Output the [x, y] coordinate of the center of the cell containing the given text.  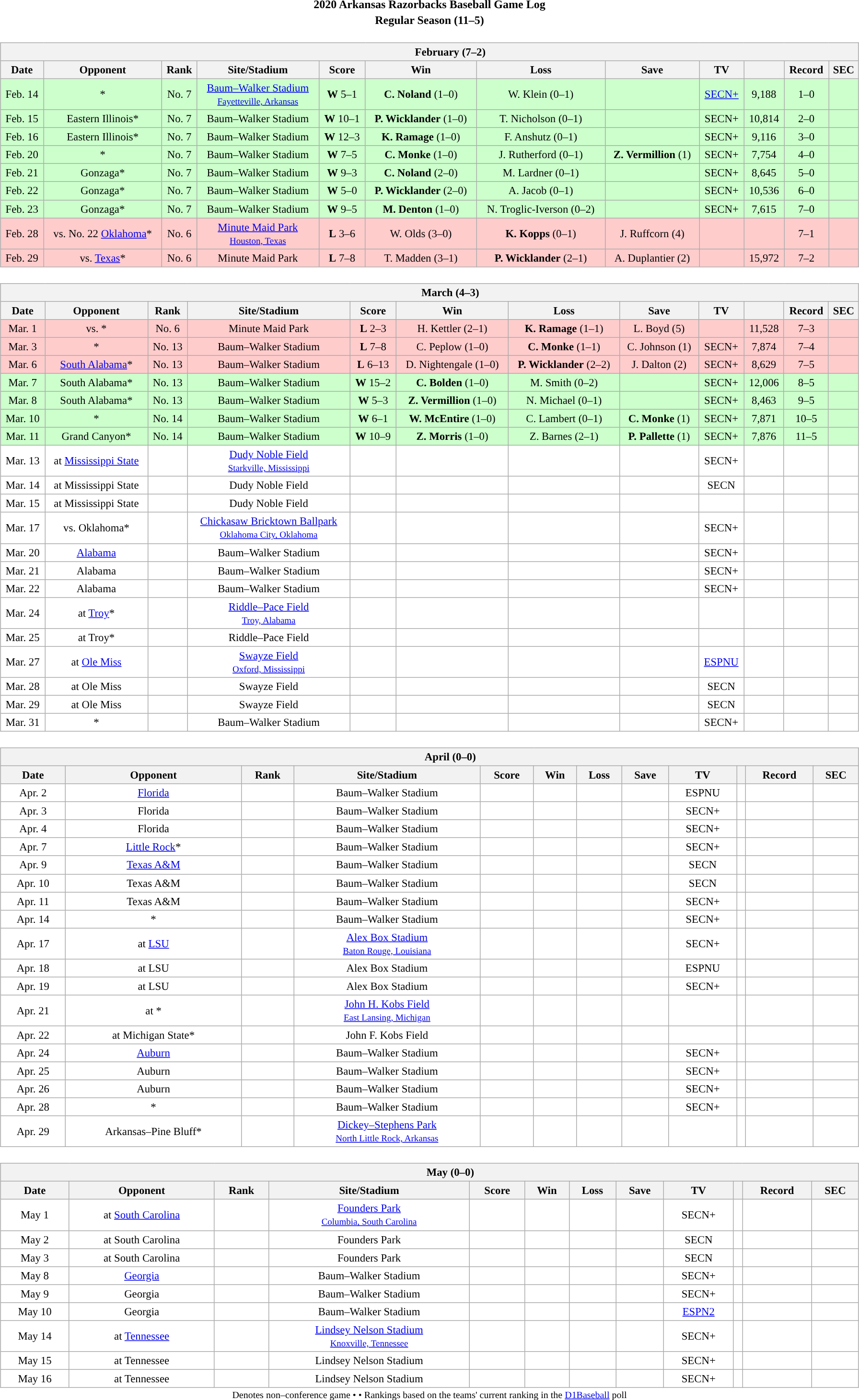
Riddle–Pace FieldTroy, Alabama [268, 613]
8,629 [764, 365]
Lindsey Nelson StadiumKnoxville, Tennessee [369, 1336]
Apr. 18 [33, 968]
May 14 [35, 1336]
Apr. 24 [33, 1053]
7–5 [806, 365]
March (4–3) [429, 292]
Mar. 3 [23, 346]
Riddle–Pace Field [268, 637]
W 10–9 [373, 436]
K. Kopps (0–1) [541, 234]
Apr. 7 [33, 847]
Apr. 17 [33, 944]
Z. Barnes (2–1) [564, 436]
Feb. 20 [22, 155]
Mar. 11 [23, 436]
Feb. 14 [22, 94]
Apr. 3 [33, 811]
Mar. 20 [23, 552]
L 3–6 [342, 234]
Apr. 11 [33, 901]
L. Boyd (5) [660, 328]
February (7–2) [429, 52]
8,463 [764, 401]
W. Klein (0–1) [541, 94]
at * [153, 1011]
May 10 [35, 1311]
9,116 [764, 137]
Feb. 23 [22, 209]
W 9–3 [342, 173]
7,871 [764, 418]
J. Rutherford (0–1) [541, 155]
Apr. 4 [33, 829]
Mar. 14 [23, 485]
John F. Kobs Field [387, 1035]
A. Jacob (0–1) [541, 191]
Swayze FieldOxford, Mississippi [268, 662]
W. Olds (3–0) [421, 234]
Mar. 22 [23, 588]
Feb. 29 [22, 258]
6–0 [806, 191]
W 5–1 [342, 94]
vs. Texas* [103, 258]
C. Johnson (1) [660, 346]
May 16 [35, 1378]
7,754 [764, 155]
Apr. 26 [33, 1089]
vs. * [97, 328]
9,188 [764, 94]
Mar. 8 [23, 401]
Feb. 15 [22, 119]
Apr. 22 [33, 1035]
10,814 [764, 119]
Minute Maid ParkHouston, Texas [258, 234]
Mar. 15 [23, 504]
Mar. 24 [23, 613]
W 6–1 [373, 418]
A. Duplantier (2) [652, 258]
Dudy Noble FieldStarkville, Mississippi [268, 461]
Mar. 7 [23, 382]
12,006 [764, 382]
W 9–5 [342, 209]
Feb. 22 [22, 191]
C. Bolden (1–0) [453, 382]
W 10–1 [342, 119]
Apr. 28 [33, 1107]
3–0 [806, 137]
2–0 [806, 119]
P. Wicklander (2–0) [421, 191]
Mar. 10 [23, 418]
W 7–5 [342, 155]
15,972 [764, 258]
Apr. 10 [33, 883]
T. Nicholson (0–1) [541, 119]
April (0–0) [429, 757]
D. Nightengale (1–0) [453, 365]
P. Wicklander (2–1) [541, 258]
May 1 [35, 1215]
W 5–3 [373, 401]
10–5 [806, 418]
Feb. 21 [22, 173]
7,615 [764, 209]
May 3 [35, 1258]
8,645 [764, 173]
J. Ruffcorn (4) [652, 234]
W 15–2 [373, 382]
Mar. 17 [23, 528]
Mar. 27 [23, 662]
K. Ramage (1–1) [564, 328]
10,536 [764, 191]
ESPN2 [699, 1311]
May 9 [35, 1294]
Founders ParkColumbia, South Carolina [369, 1215]
7–0 [806, 209]
Z. Vermillion (1–0) [453, 401]
7–4 [806, 346]
P. Wicklander (2–2) [564, 365]
Alex Box StadiumBaton Rouge, Louisiana [387, 944]
C. Monke (1–0) [421, 155]
W. McEntire (1–0) [453, 418]
L 2–3 [373, 328]
at Michigan State* [153, 1035]
Apr. 14 [33, 919]
Mar. 25 [23, 637]
May 2 [35, 1239]
Mar. 21 [23, 571]
P. Wicklander (1–0) [421, 119]
9–5 [806, 401]
7–1 [806, 234]
vs. No. 22 Oklahoma* [103, 234]
F. Anshutz (0–1) [541, 137]
1–0 [806, 94]
Dickey–Stephens ParkNorth Little Rock, Arkansas [387, 1132]
M. Denton (1–0) [421, 209]
N. Troglic-Iverson (0–2) [541, 209]
7–3 [806, 328]
Z. Morris (1–0) [453, 436]
Mar. 1 [23, 328]
K. Ramage (1–0) [421, 137]
P. Pallette (1) [660, 436]
vs. Oklahoma* [97, 528]
Feb. 28 [22, 234]
M. Lardner (0–1) [541, 173]
Mar. 13 [23, 461]
Apr. 25 [33, 1071]
May (0–0) [429, 1172]
M. Smith (0–2) [564, 382]
Baum–Walker StadiumFayetteville, Arkansas [258, 94]
11,528 [764, 328]
N. Michael (0–1) [564, 401]
C. Monke (1–1) [564, 346]
Mar. 29 [23, 704]
T. Madden (3–1) [421, 258]
C. Peplow (1–0) [453, 346]
C. Monke (1) [660, 418]
7,876 [764, 436]
8–5 [806, 382]
Apr. 9 [33, 865]
Feb. 16 [22, 137]
4–0 [806, 155]
J. Dalton (2) [660, 365]
C. Noland (2–0) [421, 173]
May 8 [35, 1275]
Little Rock* [153, 847]
Arkansas–Pine Bluff* [153, 1132]
Mar. 28 [23, 687]
Apr. 29 [33, 1132]
W 12–3 [342, 137]
5–0 [806, 173]
Grand Canyon* [97, 436]
Apr. 21 [33, 1011]
Mar. 6 [23, 365]
John H. Kobs FieldEast Lansing, Michigan [387, 1011]
C. Lambert (0–1) [564, 418]
Chickasaw Bricktown BallparkOklahoma City, Oklahoma [268, 528]
7,874 [764, 346]
Apr. 19 [33, 986]
C. Noland (1–0) [421, 94]
7–2 [806, 258]
H. Kettler (2–1) [453, 328]
Z. Vermillion (1) [652, 155]
Mar. 31 [23, 723]
11–5 [806, 436]
Apr. 2 [33, 793]
L 6–13 [373, 365]
May 15 [35, 1361]
W 5–0 [342, 191]
